Return the (x, y) coordinate for the center point of the cell that contains the specified text.  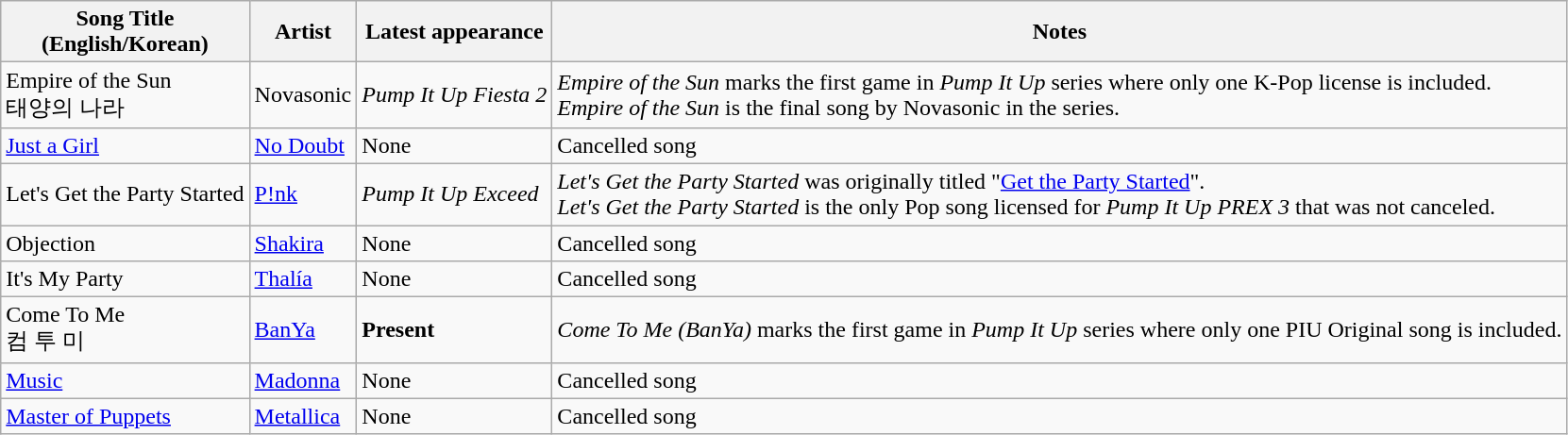
Pump It Up Fiesta 2 (455, 95)
Objection (125, 243)
BanYa (303, 330)
Pump It Up Exceed (455, 194)
Shakira (303, 243)
Let's Get the Party Started (125, 194)
Artist (303, 32)
It's My Party (125, 279)
Madonna (303, 380)
Thalía (303, 279)
No Doubt (303, 145)
Song Title(English/Korean) (125, 32)
Empire of the Sun태양의 나라 (125, 95)
Notes (1059, 32)
P!nk (303, 194)
Just a Girl (125, 145)
Present (455, 330)
Metallica (303, 416)
Music (125, 380)
Master of Puppets (125, 416)
Novasonic (303, 95)
Latest appearance (455, 32)
Come To Me컴 투 미 (125, 330)
Come To Me (BanYa) marks the first game in Pump It Up series where only one PIU Original song is included. (1059, 330)
